Scan for the cell matching the given text and deliver its (x, y) coordinate at center. 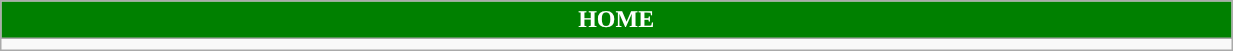
HOME (616, 20)
